Provide the (X, Y) coordinate of the cell's center where the given text is located.  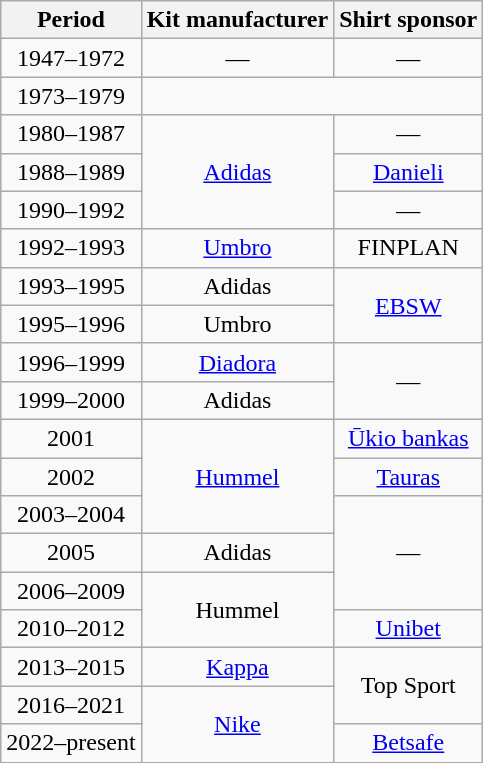
1947–1972 (71, 58)
Ūkio bankas (408, 438)
Unibet (408, 629)
2010–2012 (71, 629)
Diadora (238, 362)
Danieli (408, 172)
2001 (71, 438)
2002 (71, 477)
1973–1979 (71, 96)
EBSW (408, 305)
1980–1987 (71, 134)
2022–present (71, 743)
2016–2021 (71, 705)
Top Sport (408, 686)
2005 (71, 553)
1988–1989 (71, 172)
1999–2000 (71, 400)
2013–2015 (71, 667)
2006–2009 (71, 591)
1993–1995 (71, 286)
Kappa (238, 667)
1996–1999 (71, 362)
1992–1993 (71, 248)
Shirt sponsor (408, 20)
Kit manufacturer (238, 20)
FINPLAN (408, 248)
Tauras (408, 477)
Nike (238, 724)
2003–2004 (71, 515)
1995–1996 (71, 324)
1990–1992 (71, 210)
Betsafe (408, 743)
Period (71, 20)
